Return (X, Y) of the center of cell containing provided text 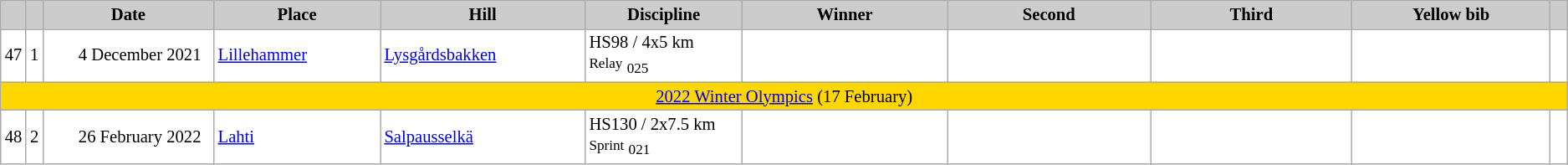
Place (298, 14)
1 (34, 55)
Winner (845, 14)
Lahti (298, 136)
48 (13, 136)
Yellow bib (1452, 14)
Discipline (664, 14)
2022 Winter Olympics (17 February) (784, 96)
4 December 2021 (128, 55)
2 (34, 136)
Hill (483, 14)
Lysgårdsbakken (483, 55)
HS98 / 4x5 km Relay 025 (664, 55)
Second (1049, 14)
Date (128, 14)
Salpausselkä (483, 136)
Third (1251, 14)
26 February 2022 (128, 136)
47 (13, 55)
HS130 / 2x7.5 km Sprint 021 (664, 136)
Lillehammer (298, 55)
